Extract the [X, Y] coordinate from the center of the cell holding the provided text.  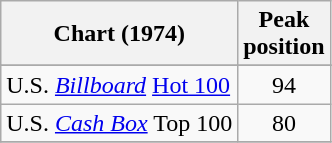
80 [284, 123]
U.S. Billboard Hot 100 [120, 85]
Peakposition [284, 34]
94 [284, 85]
U.S. Cash Box Top 100 [120, 123]
Chart (1974) [120, 34]
